Capture the cell that displays the provided text and extract its [X, Y] central coordinate. 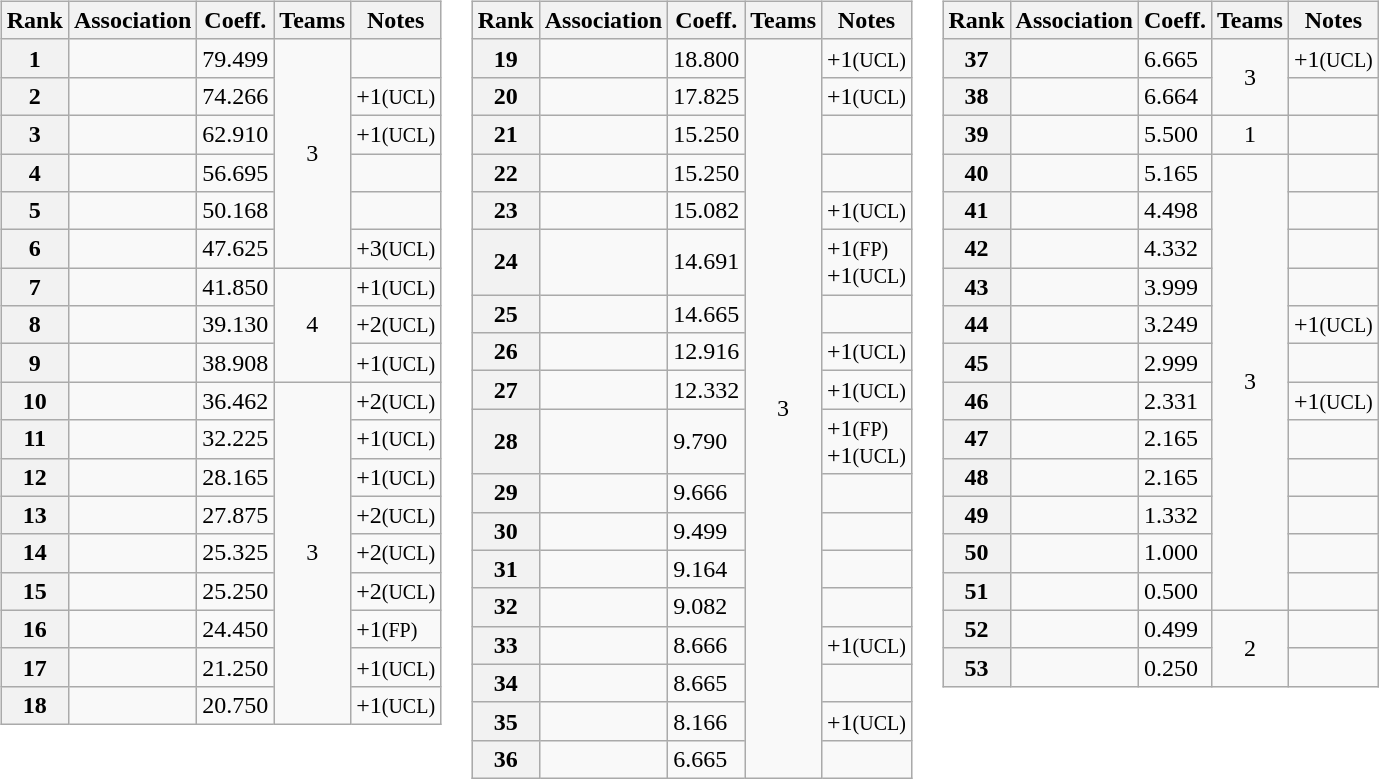
24 [506, 262]
36.462 [236, 401]
31 [506, 569]
16 [34, 629]
21 [506, 134]
17 [34, 667]
1.332 [1174, 515]
24.450 [236, 629]
14.665 [706, 314]
37 [976, 58]
47 [976, 439]
62.910 [236, 134]
5.165 [1174, 173]
25 [506, 314]
38 [976, 96]
20.750 [236, 705]
+1(FP) [396, 629]
7 [34, 287]
22 [506, 173]
9.666 [706, 493]
13 [34, 515]
14 [34, 553]
36 [506, 759]
10 [34, 401]
8.166 [706, 721]
43 [976, 287]
9.082 [706, 607]
14.691 [706, 262]
32 [506, 607]
27 [506, 390]
25.325 [236, 553]
39 [976, 134]
27.875 [236, 515]
79.499 [236, 58]
9.164 [706, 569]
42 [976, 249]
+3(UCL) [396, 249]
29 [506, 493]
2.331 [1174, 401]
47.625 [236, 249]
56.695 [236, 173]
9.499 [706, 531]
21.250 [236, 667]
8.666 [706, 645]
34 [506, 683]
8 [34, 325]
52 [976, 629]
51 [976, 591]
4.332 [1174, 249]
50.168 [236, 211]
20 [506, 96]
45 [976, 363]
2.999 [1174, 363]
38.908 [236, 363]
15 [34, 591]
32.225 [236, 439]
74.266 [236, 96]
6.664 [1174, 96]
53 [976, 667]
46 [976, 401]
18 [34, 705]
5 [34, 211]
35 [506, 721]
28.165 [236, 477]
44 [976, 325]
15.082 [706, 211]
49 [976, 515]
12.332 [706, 390]
9 [34, 363]
30 [506, 531]
19 [506, 58]
18.800 [706, 58]
0.499 [1174, 629]
26 [506, 352]
8.665 [706, 683]
17.825 [706, 96]
48 [976, 477]
40 [976, 173]
6 [34, 249]
33 [506, 645]
1.000 [1174, 553]
0.250 [1174, 667]
12.916 [706, 352]
23 [506, 211]
3.999 [1174, 287]
41.850 [236, 287]
11 [34, 439]
41 [976, 211]
50 [976, 553]
3.249 [1174, 325]
39.130 [236, 325]
4.498 [1174, 211]
28 [506, 442]
0.500 [1174, 591]
9.790 [706, 442]
25.250 [236, 591]
5.500 [1174, 134]
12 [34, 477]
